Identify which cell holds the provided text, then report its (X, Y) central coordinate. 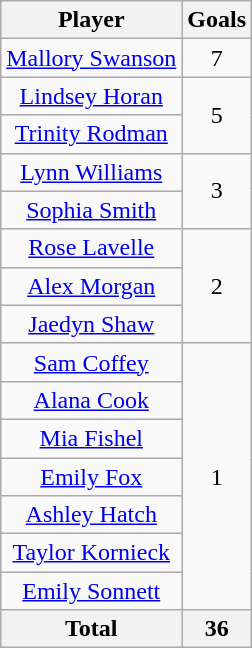
Ashley Hatch (92, 515)
Jaedyn Shaw (92, 324)
Lindsey Horan (92, 96)
Mia Fishel (92, 438)
Emily Sonnett (92, 591)
Goals (217, 20)
5 (217, 115)
Player (92, 20)
Trinity Rodman (92, 134)
Mallory Swanson (92, 58)
2 (217, 286)
Sophia Smith (92, 210)
Rose Lavelle (92, 248)
Alana Cook (92, 400)
Sam Coffey (92, 362)
Total (92, 629)
3 (217, 191)
36 (217, 629)
Taylor Kornieck (92, 553)
Lynn Williams (92, 172)
Alex Morgan (92, 286)
Emily Fox (92, 477)
7 (217, 58)
1 (217, 476)
